Locate the cell with the specified text and output its [x, y] center coordinate. 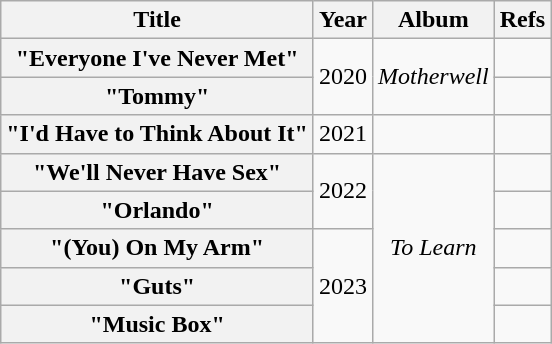
"Everyone I've Never Met" [158, 58]
"Tommy" [158, 96]
Year [342, 20]
2022 [342, 191]
2021 [342, 134]
2023 [342, 286]
"Guts" [158, 286]
Album [434, 20]
"Music Box" [158, 324]
Title [158, 20]
2020 [342, 77]
"(You) On My Arm" [158, 248]
"I'd Have to Think About It" [158, 134]
"Orlando" [158, 210]
To Learn [434, 248]
"We'll Never Have Sex" [158, 172]
Refs [522, 20]
Motherwell [434, 77]
